Output the (X, Y) coordinate of the center of the cell containing the given text.  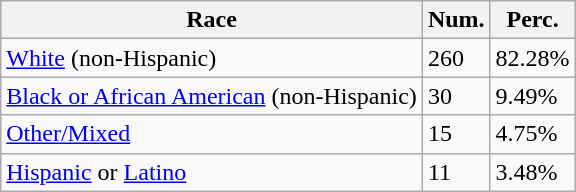
15 (456, 134)
82.28% (532, 58)
11 (456, 172)
Other/Mixed (212, 134)
Black or African American (non-Hispanic) (212, 96)
White (non-Hispanic) (212, 58)
3.48% (532, 172)
Hispanic or Latino (212, 172)
30 (456, 96)
9.49% (532, 96)
260 (456, 58)
Perc. (532, 20)
Num. (456, 20)
Race (212, 20)
4.75% (532, 134)
